Capture the cell that displays the provided text and extract its (X, Y) central coordinate. 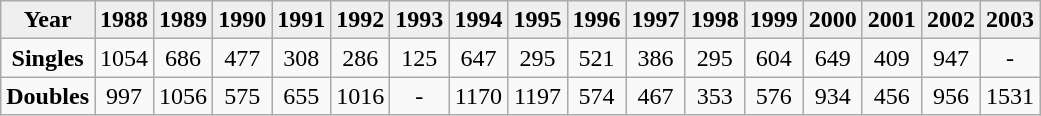
576 (774, 96)
956 (950, 96)
1991 (302, 20)
947 (950, 58)
521 (596, 58)
1992 (360, 20)
456 (892, 96)
286 (360, 58)
2002 (950, 20)
574 (596, 96)
1989 (184, 20)
1988 (124, 20)
1056 (184, 96)
125 (420, 58)
934 (832, 96)
1531 (1010, 96)
353 (714, 96)
1054 (124, 58)
604 (774, 58)
477 (242, 58)
1999 (774, 20)
2001 (892, 20)
1997 (656, 20)
686 (184, 58)
1995 (538, 20)
Doubles (48, 96)
1016 (360, 96)
1197 (538, 96)
467 (656, 96)
Singles (48, 58)
649 (832, 58)
647 (478, 58)
997 (124, 96)
409 (892, 58)
386 (656, 58)
Year (48, 20)
1990 (242, 20)
655 (302, 96)
2000 (832, 20)
1998 (714, 20)
1993 (420, 20)
1994 (478, 20)
1996 (596, 20)
1170 (478, 96)
308 (302, 58)
2003 (1010, 20)
575 (242, 96)
